Return (X, Y) of the center of cell containing provided text 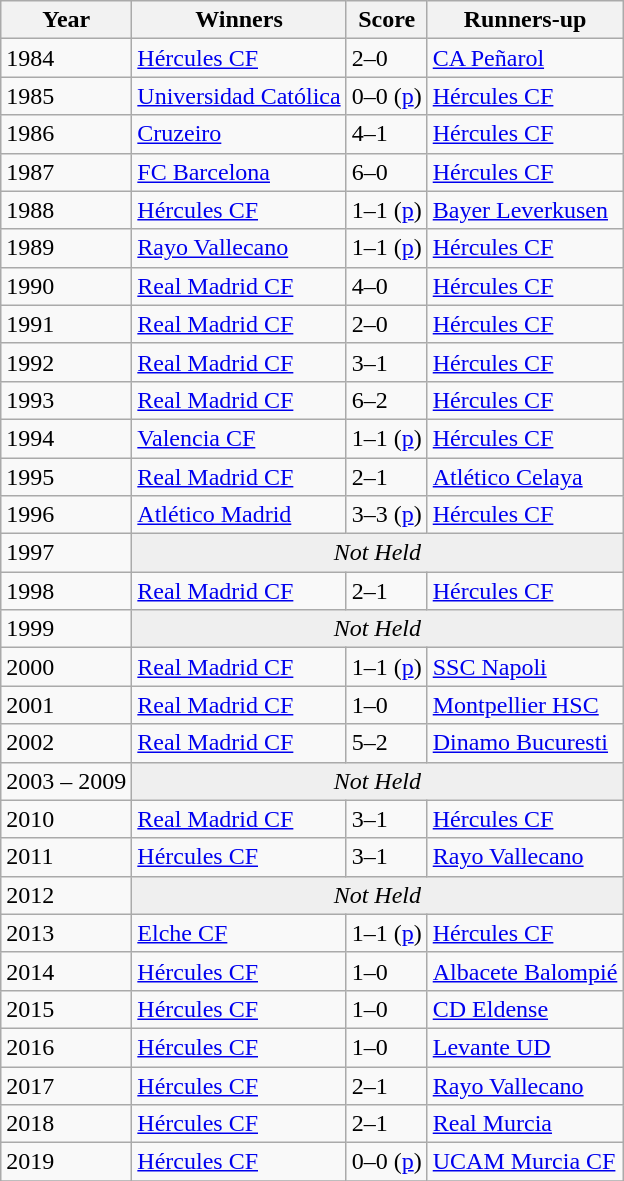
Bayer Leverkusen (525, 210)
Valencia CF (239, 438)
1995 (66, 477)
2013 (66, 933)
1989 (66, 248)
UCAM Murcia CF (525, 1162)
Dinamo Bucuresti (525, 743)
Atlético Celaya (525, 477)
Universidad Católica (239, 96)
5–2 (386, 743)
Elche CF (239, 933)
1998 (66, 591)
2019 (66, 1162)
2012 (66, 895)
1996 (66, 515)
1990 (66, 286)
Score (386, 20)
2018 (66, 1124)
3–3 (p) (386, 515)
6–2 (386, 400)
1992 (66, 362)
1993 (66, 400)
6–0 (386, 172)
Cruzeiro (239, 134)
2000 (66, 667)
Year (66, 20)
1988 (66, 210)
Real Murcia (525, 1124)
4–1 (386, 134)
1997 (66, 553)
Levante UD (525, 1047)
SSC Napoli (525, 667)
2014 (66, 971)
1987 (66, 172)
1994 (66, 438)
Winners (239, 20)
2016 (66, 1047)
4–0 (386, 286)
2017 (66, 1085)
Runners-up (525, 20)
CD Eldense (525, 1009)
1984 (66, 58)
2003 – 2009 (66, 781)
1985 (66, 96)
CA Peñarol (525, 58)
2015 (66, 1009)
Montpellier HSC (525, 705)
1986 (66, 134)
2010 (66, 819)
2001 (66, 705)
FC Barcelona (239, 172)
Albacete Balompié (525, 971)
2002 (66, 743)
Atlético Madrid (239, 515)
1999 (66, 629)
2011 (66, 857)
1991 (66, 324)
